Provide the [X, Y] coordinate of the cell's center where the given text is located.  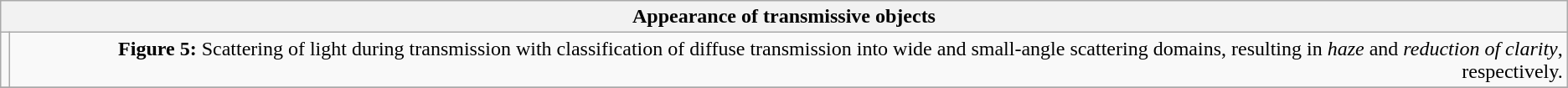
Appearance of transmissive objects [784, 17]
